Locate the cell with the specified text and output its (X, Y) center coordinate. 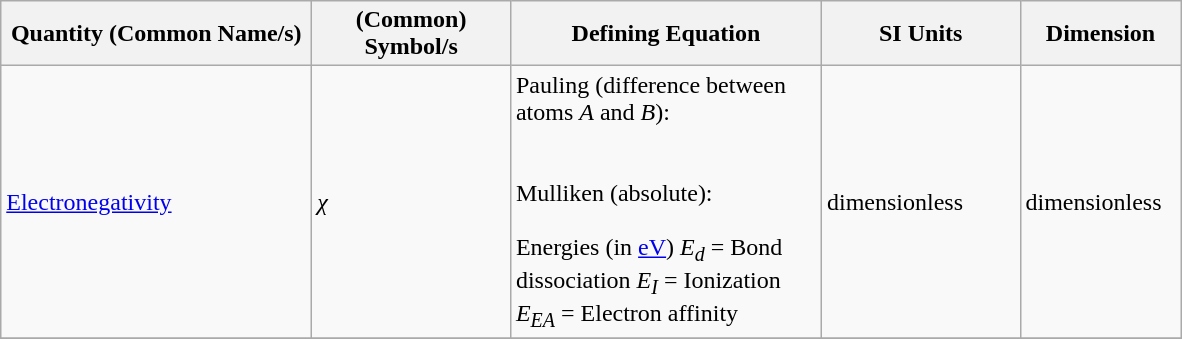
χ (412, 202)
Pauling (difference between atoms A and B): Mulliken (absolute): Energies (in eV) Ed = Bond dissociation EI = Ionization EEA = Electron affinity (666, 202)
Quantity (Common Name/s) (156, 34)
Dimension (1100, 34)
Electronegativity (156, 202)
(Common) Symbol/s (412, 34)
SI Units (920, 34)
Defining Equation (666, 34)
